From the cell containing the given text, extract its center point as [X, Y] coordinate. 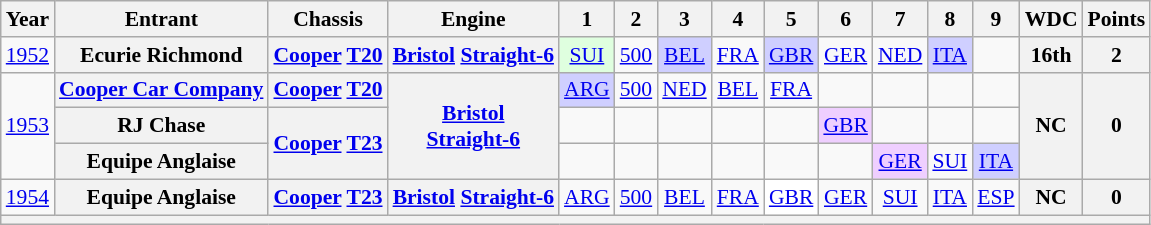
5 [792, 19]
7 [900, 19]
Entrant [161, 19]
ESP [996, 197]
WDC [1052, 19]
Engine [474, 19]
3 [684, 19]
9 [996, 19]
1 [587, 19]
Ecurie Richmond [161, 55]
1952 [28, 55]
8 [950, 19]
1954 [28, 197]
Points [1117, 19]
4 [738, 19]
6 [846, 19]
16th [1052, 55]
RJ Chase [161, 126]
BristolStraight-6 [474, 126]
Year [28, 19]
Chassis [328, 19]
Cooper Car Company [161, 90]
1953 [28, 126]
